From the cell containing the given text, extract its center point as [x, y] coordinate. 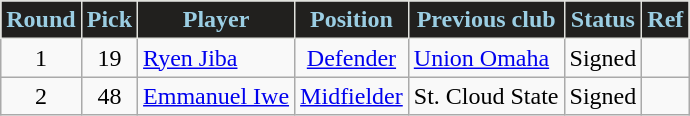
Defender [352, 58]
Ref [666, 20]
St. Cloud State [486, 96]
Round [41, 20]
Emmanuel Iwe [216, 96]
Status [603, 20]
19 [109, 58]
Pick [109, 20]
Position [352, 20]
2 [41, 96]
48 [109, 96]
1 [41, 58]
Previous club [486, 20]
Player [216, 20]
Union Omaha [486, 58]
Ryen Jiba [216, 58]
Midfielder [352, 96]
